Identify which cell holds the provided text, then report its (x, y) central coordinate. 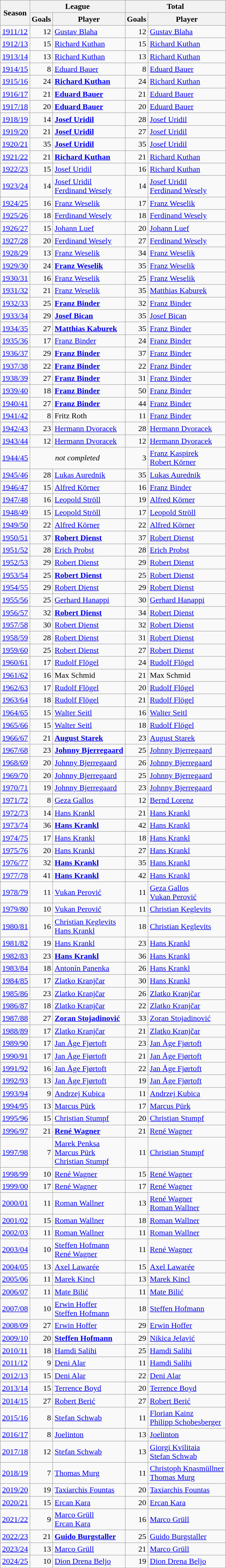
1952/53 (15, 562)
2008/09 (15, 1326)
2003/04 (15, 1250)
1963/64 (15, 700)
2006/07 (15, 1292)
1992/93 (15, 1081)
1945/46 (15, 475)
1919/20 (15, 132)
2007/08 (15, 1309)
1958/59 (15, 638)
1962/63 (15, 688)
2023/24 (15, 1549)
1941/42 (15, 416)
2011/12 (15, 1363)
2019/20 (15, 1490)
1943/44 (15, 441)
2021/22 (15, 1519)
1995/96 (15, 1118)
1911/12 (15, 32)
1932/33 (15, 303)
1996/97 (15, 1131)
1924/25 (15, 203)
2010/11 (15, 1351)
1930/31 (15, 278)
1937/38 (15, 366)
2013/14 (15, 1388)
Erwin Hoffer Steffen Hofmann (89, 1309)
1965/66 (15, 725)
1915/16 (15, 82)
1929/30 (15, 266)
1956/57 (15, 613)
1950/51 (15, 537)
1986/87 (15, 1006)
41 (41, 875)
Florian Kainz Philipp Schobesberger (187, 1417)
1939/40 (15, 391)
1961/62 (15, 675)
1971/72 (15, 800)
3 (137, 458)
1979/80 (15, 909)
2000/01 (15, 1203)
1914/15 (15, 69)
2009/10 (15, 1338)
2020/21 (15, 1503)
Bernd Lorenz (187, 800)
1938/39 (15, 379)
Christoph Knasmüllner Thomas Murg (187, 1473)
1960/61 (15, 663)
1980/81 (15, 926)
1931/32 (15, 291)
1944/45 (15, 458)
1978/79 (15, 893)
1983/84 (15, 968)
1925/26 (15, 216)
1959/60 (15, 650)
1916/17 (15, 94)
1989/90 (15, 1043)
Franz Kaspirek Robert Körner (187, 458)
1970/71 (15, 788)
1967/68 (15, 750)
1923/24 (15, 186)
Steffen Hofmann René Wagner (89, 1250)
1940/41 (15, 404)
René Wagner Roman Wallner (187, 1203)
1951/52 (15, 550)
1998/99 (15, 1174)
1935/36 (15, 341)
Season (15, 13)
Antonín Panenka (89, 968)
1948/49 (15, 512)
44 (137, 404)
Marek Penksa Marcus Pürk Christian Stumpf (89, 1152)
2005/06 (15, 1279)
2012/13 (15, 1376)
1918/19 (15, 119)
not completed (77, 458)
2017/18 (15, 1452)
1972/73 (15, 813)
1982/83 (15, 956)
Geza Gallos Vukan Perović (187, 893)
1974/75 (15, 838)
1993/94 (15, 1093)
2015/16 (15, 1417)
1942/43 (15, 429)
2018/19 (15, 1473)
Fritz Roth (89, 416)
Giorgi Kvilitaia Stefan Schwab (187, 1452)
1917/18 (15, 107)
Marco Grüll Ercan Kara (89, 1519)
1990/91 (15, 1056)
1973/74 (15, 825)
1913/14 (15, 57)
Nikica Jelavić (187, 1338)
Christian Keglevits Hans Krankl (89, 926)
1953/54 (15, 575)
50 (137, 391)
1926/27 (15, 228)
1928/29 (15, 253)
League (77, 7)
1934/35 (15, 328)
33 (137, 1018)
1947/48 (15, 500)
2024/25 (15, 1561)
2014/15 (15, 1401)
1976/77 (15, 863)
1920/21 (15, 144)
1977/78 (15, 875)
Thomas Murg (89, 1473)
1969/70 (15, 775)
1912/13 (15, 44)
1999/00 (15, 1186)
1985/86 (15, 993)
Geza Gallos (89, 800)
1968/69 (15, 763)
2004/05 (15, 1267)
1991/92 (15, 1068)
1933/34 (15, 316)
1936/37 (15, 353)
1987/88 (15, 1018)
1921/22 (15, 157)
1954/55 (15, 588)
2022/23 (15, 1536)
1927/28 (15, 241)
1955/56 (15, 600)
1946/47 (15, 487)
1984/85 (15, 981)
1997/98 (15, 1152)
Total (175, 7)
1964/65 (15, 713)
1966/67 (15, 738)
1957/58 (15, 625)
1994/95 (15, 1106)
2001/02 (15, 1220)
1975/76 (15, 850)
1949/50 (15, 525)
1988/89 (15, 1031)
1981/82 (15, 943)
2016/17 (15, 1434)
2002/03 (15, 1233)
1922/23 (15, 169)
